Output the [x, y] coordinate of the center of the cell containing the given text.  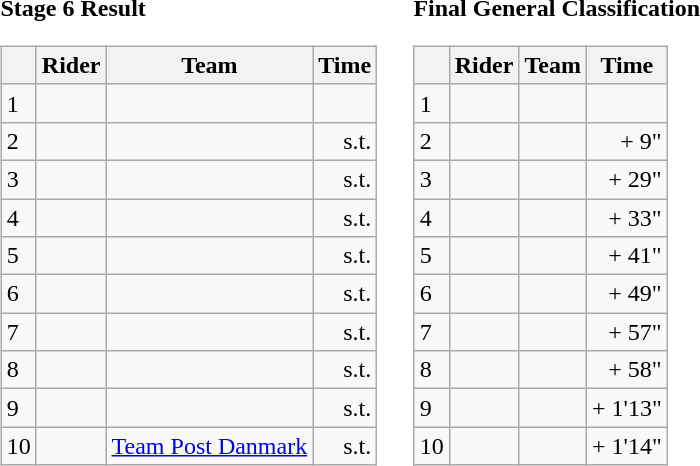
+ 33" [626, 217]
+ 9" [626, 141]
+ 41" [626, 256]
+ 57" [626, 332]
+ 1'13" [626, 408]
+ 58" [626, 370]
Team Post Danmark [210, 446]
+ 49" [626, 294]
+ 1'14" [626, 446]
+ 29" [626, 179]
